Scan for the cell matching the given text and deliver its (x, y) coordinate at center. 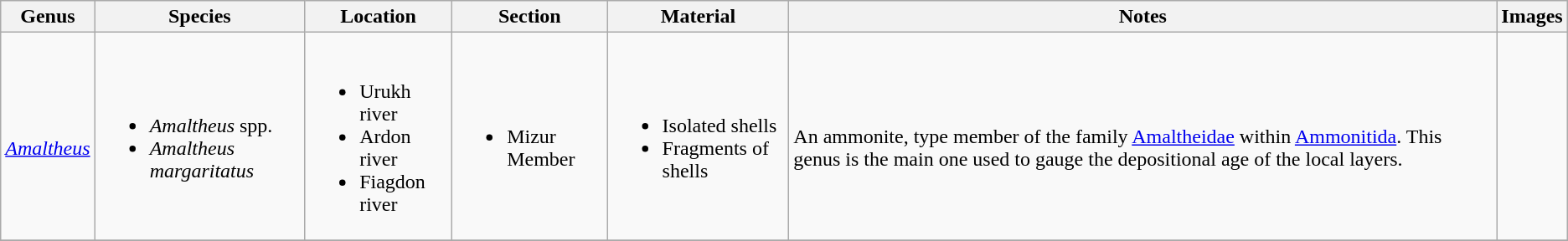
Isolated shellsFragments of shells (699, 136)
Location (379, 17)
Species (199, 17)
Mizur Member (529, 136)
Material (699, 17)
Amaltheus spp.Amaltheus margaritatus (199, 136)
Notes (1142, 17)
Amaltheus (48, 136)
Images (1532, 17)
Urukh riverArdon riverFiagdon river (379, 136)
Genus (48, 17)
Section (529, 17)
